Locate the cell with the specified text and output its (x, y) center coordinate. 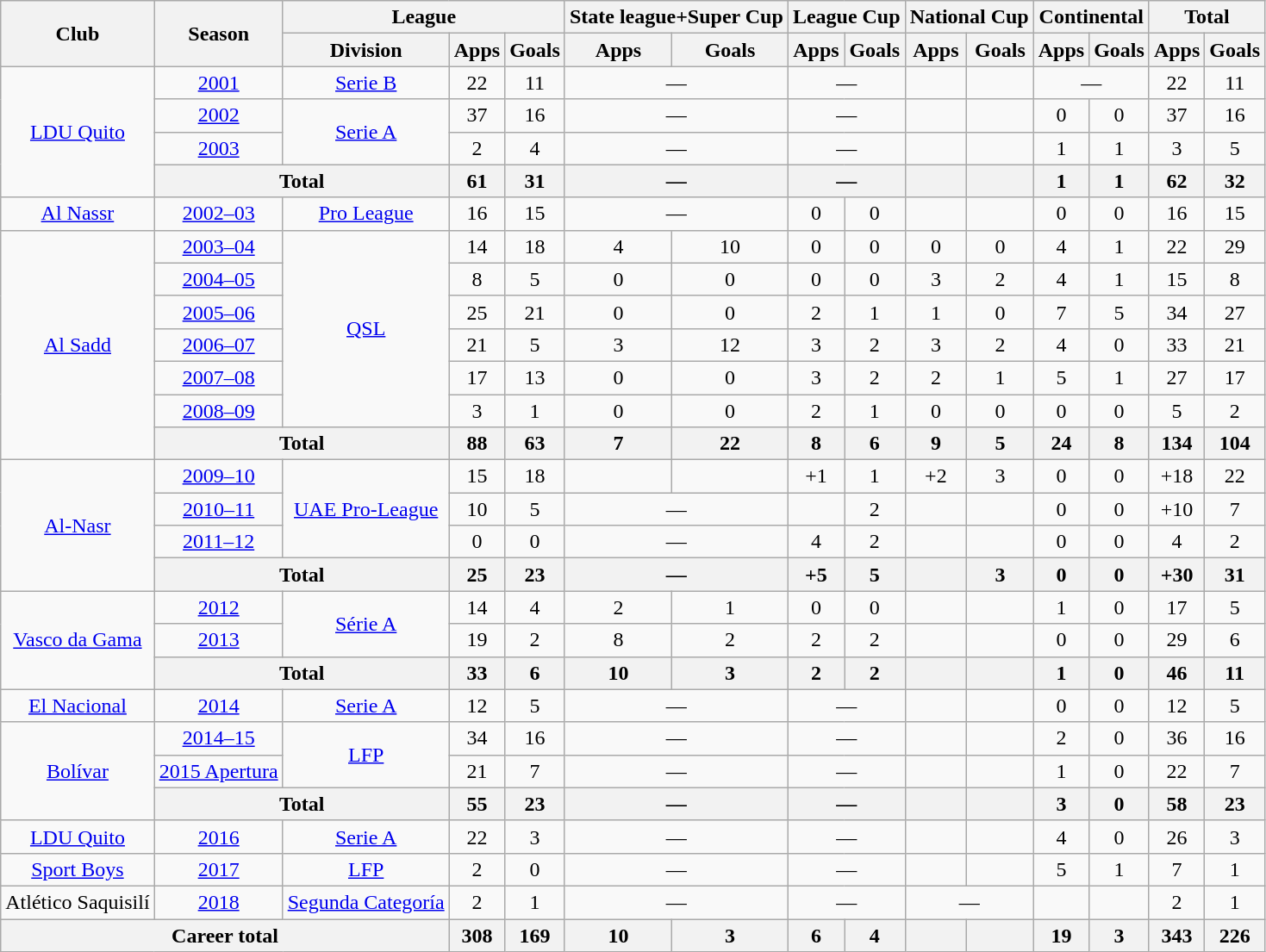
9 (936, 444)
+5 (815, 575)
Season (219, 34)
2014 (219, 706)
Segunda Categoría (365, 902)
2008–09 (219, 411)
Division (365, 50)
2005–06 (219, 312)
36 (1176, 738)
13 (535, 377)
2004–05 (219, 279)
Al Nassr (78, 214)
Série A (365, 624)
+18 (1176, 476)
Career total (225, 935)
2017 (219, 869)
58 (1176, 804)
2001 (219, 83)
State league+Super Cup (676, 17)
63 (535, 444)
Al-Nasr (78, 526)
24 (1061, 444)
2012 (219, 607)
2016 (219, 837)
National Cup (969, 17)
2007–08 (219, 377)
Serie B (365, 83)
QSL (365, 328)
2002–03 (219, 214)
Sport Boys (78, 869)
League Cup (846, 17)
104 (1235, 444)
62 (1176, 181)
2003 (219, 148)
343 (1176, 935)
55 (477, 804)
2006–07 (219, 345)
88 (477, 444)
+10 (1176, 509)
+2 (936, 476)
League (424, 17)
2010–11 (219, 509)
61 (477, 181)
UAE Pro-League (365, 509)
+1 (815, 476)
Club (78, 34)
Bolívar (78, 771)
32 (1235, 181)
Atlético Saquisilí (78, 902)
26 (1176, 837)
2018 (219, 902)
134 (1176, 444)
2003–04 (219, 246)
2002 (219, 115)
2014–15 (219, 738)
308 (477, 935)
+30 (1176, 575)
46 (1176, 673)
2015 Apertura (219, 771)
Al Sadd (78, 345)
226 (1235, 935)
Pro League (365, 214)
Continental (1091, 17)
El Nacional (78, 706)
2009–10 (219, 476)
2011–12 (219, 542)
Vasco da Gama (78, 640)
2013 (219, 640)
169 (535, 935)
